Return the (x, y) coordinate for the center point of the cell that contains the specified text.  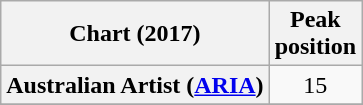
Australian Artist (ARIA) (135, 85)
15 (315, 85)
Chart (2017) (135, 34)
Peakposition (315, 34)
